Return (x, y) of the center of cell containing provided text 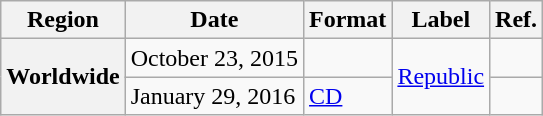
January 29, 2016 (214, 96)
Region (63, 20)
Date (214, 20)
CD (348, 96)
October 23, 2015 (214, 58)
Format (348, 20)
Ref. (516, 20)
Republic (441, 77)
Worldwide (63, 77)
Label (441, 20)
